Extract the [x, y] coordinate from the center of the cell holding the provided text.  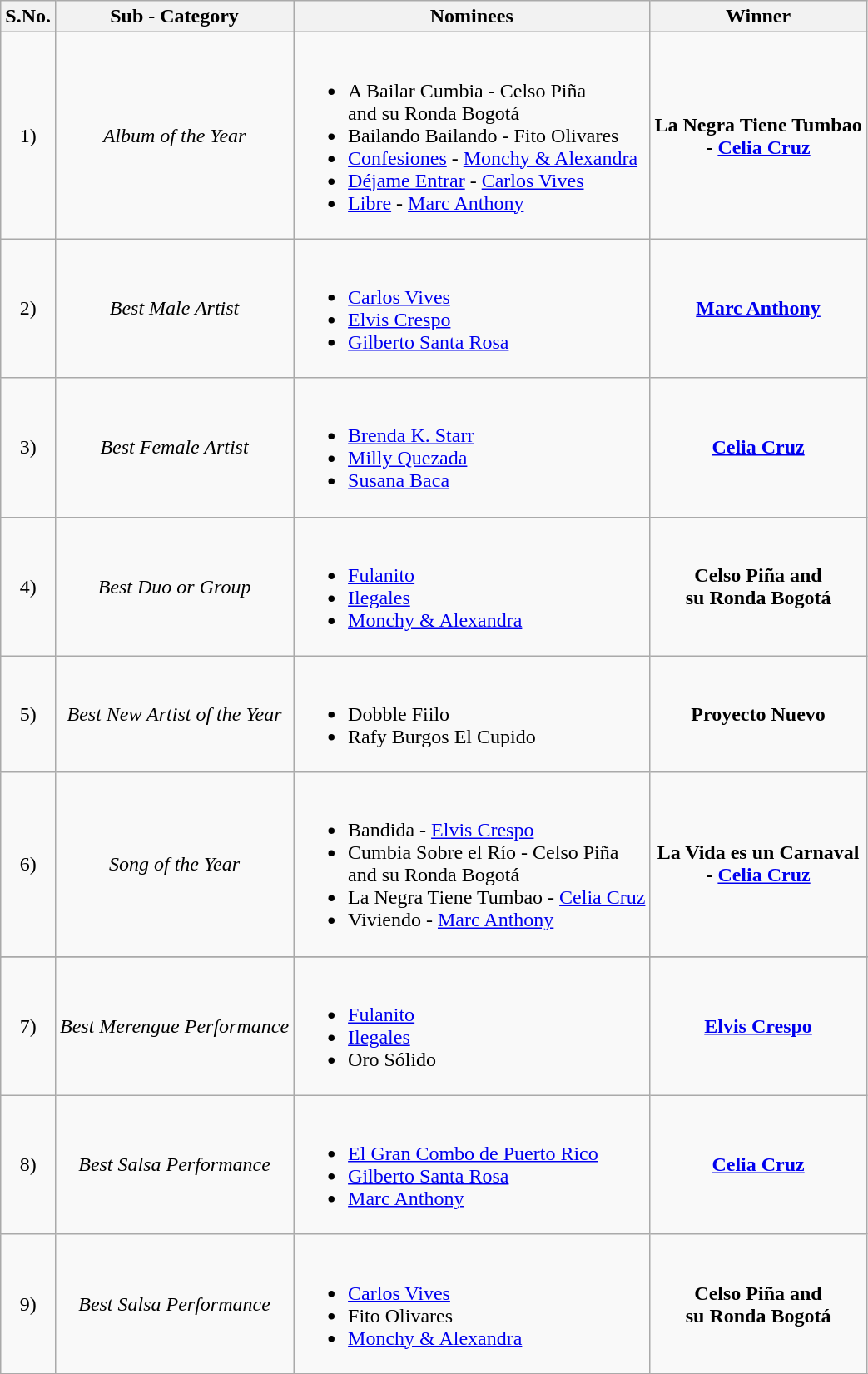
Best Duo or Group [174, 586]
Dobble FiiloRafy Burgos El Cupido [472, 714]
Best Male Artist [174, 308]
Carlos VivesElvis CrespoGilberto Santa Rosa [472, 308]
Proyecto Nuevo [758, 714]
Nominees [472, 17]
Bandida - Elvis CrespoCumbia Sobre el Río - Celso Piña and su Ronda BogotáLa Negra Tiene Tumbao - Celia CruzViviendo - Marc Anthony [472, 864]
El Gran Combo de Puerto RicoGilberto Santa RosaMarc Anthony [472, 1165]
Marc Anthony [758, 308]
Carlos VivesFito OlivaresMonchy & Alexandra [472, 1303]
5) [28, 714]
Album of the Year [174, 136]
1) [28, 136]
Best Merengue Performance [174, 1025]
S.No. [28, 17]
Winner [758, 17]
FulanitoIlegalesMonchy & Alexandra [472, 586]
3) [28, 448]
8) [28, 1165]
4) [28, 586]
2) [28, 308]
Best New Artist of the Year [174, 714]
Sub - Category [174, 17]
Brenda K. StarrMilly QuezadaSusana Baca [472, 448]
La Negra Tiene Tumbao - Celia Cruz [758, 136]
6) [28, 864]
Best Female Artist [174, 448]
Song of the Year [174, 864]
9) [28, 1303]
La Vida es un Carnaval - Celia Cruz [758, 864]
FulanitoIlegalesOro Sólido [472, 1025]
Elvis Crespo [758, 1025]
7) [28, 1025]
